Detect which cell encompasses the target text, then output its (x, y) center coordinate. 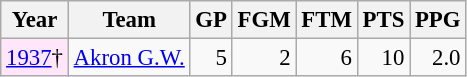
6 (326, 58)
FGM (264, 20)
2.0 (438, 58)
5 (211, 58)
PTS (383, 20)
GP (211, 20)
1937† (35, 58)
PPG (438, 20)
Akron G.W. (129, 58)
Team (129, 20)
10 (383, 58)
Year (35, 20)
FTM (326, 20)
2 (264, 58)
